For the text-containing cell, return its midpoint in (x, y) coordinate format. 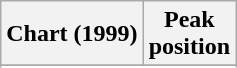
Peak position (189, 34)
Chart (1999) (72, 34)
